From the cell containing the given text, extract its center point as [x, y] coordinate. 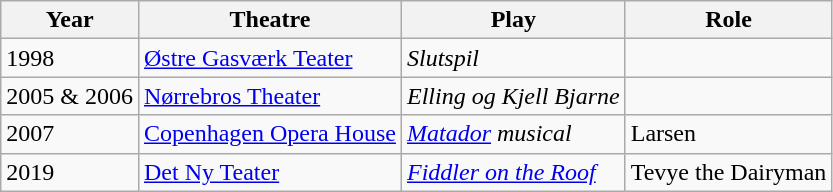
Copenhagen Opera House [270, 134]
Slutspil [513, 58]
Theatre [270, 20]
Role [728, 20]
Tevye the Dairyman [728, 172]
Play [513, 20]
1998 [70, 58]
Year [70, 20]
2005 & 2006 [70, 96]
Elling og Kjell Bjarne [513, 96]
2007 [70, 134]
Larsen [728, 134]
2019 [70, 172]
Nørrebros Theater [270, 96]
Østre Gasværk Teater [270, 58]
Fiddler on the Roof [513, 172]
Matador musical [513, 134]
Det Ny Teater [270, 172]
